Pinpoint the cell where the given text exists, returning its [X, Y] midpoint coordinate. 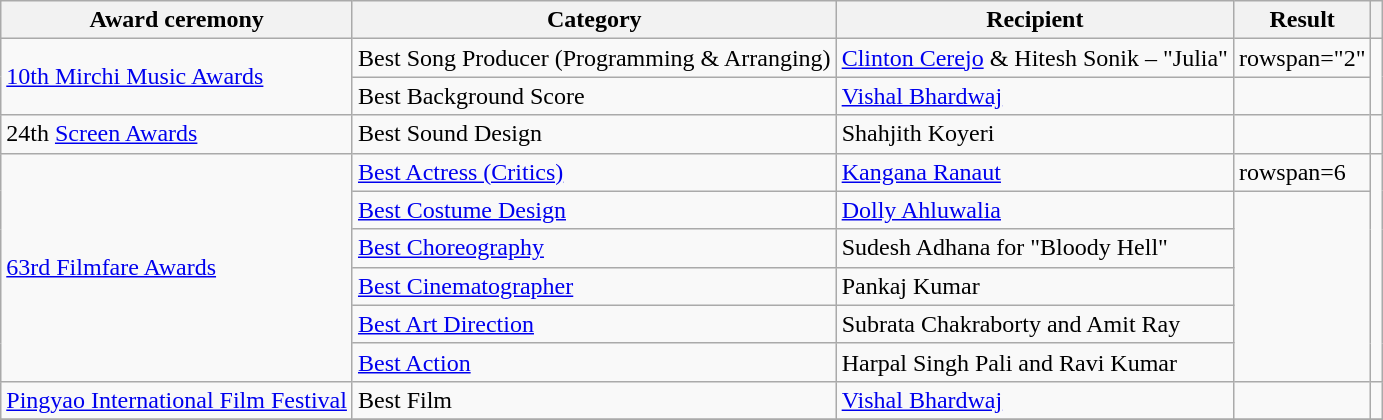
Best Action [594, 362]
Shahjith Koyeri [1034, 134]
Kangana Ranaut [1034, 172]
Best Actress (Critics) [594, 172]
Sudesh Adhana for "Bloody Hell" [1034, 248]
Best Song Producer (Programming & Arranging) [594, 58]
Subrata Chakraborty and Amit Ray [1034, 324]
Best Costume Design [594, 210]
rowspan=6 [1302, 172]
Clinton Cerejo & Hitesh Sonik – "Julia" [1034, 58]
rowspan="2" [1302, 58]
Pankaj Kumar [1034, 286]
63rd Filmfare Awards [177, 267]
Best Cinematographer [594, 286]
Best Sound Design [594, 134]
Pingyao International Film Festival [177, 400]
Dolly Ahluwalia [1034, 210]
24th Screen Awards [177, 134]
Category [594, 20]
Best Background Score [594, 96]
Recipient [1034, 20]
10th Mirchi Music Awards [177, 77]
Best Art Direction [594, 324]
Harpal Singh Pali and Ravi Kumar [1034, 362]
Best Film [594, 400]
Award ceremony [177, 20]
Result [1302, 20]
Best Choreography [594, 248]
